From the cell containing the given text, extract its center point as (x, y) coordinate. 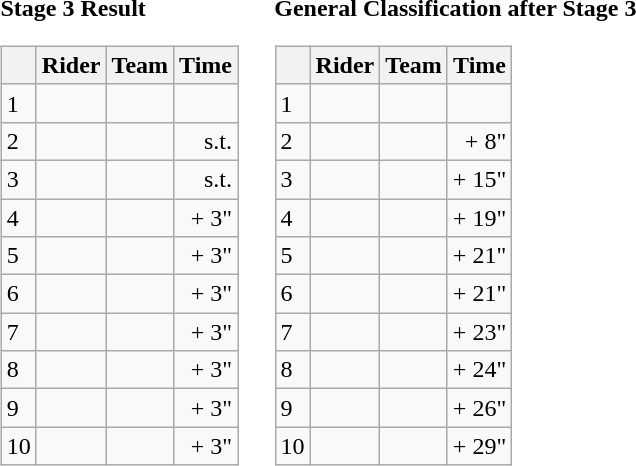
+ 8" (479, 141)
+ 15" (479, 179)
+ 29" (479, 446)
+ 26" (479, 408)
+ 24" (479, 370)
+ 19" (479, 217)
+ 23" (479, 332)
